Capture the cell that displays the provided text and extract its [x, y] central coordinate. 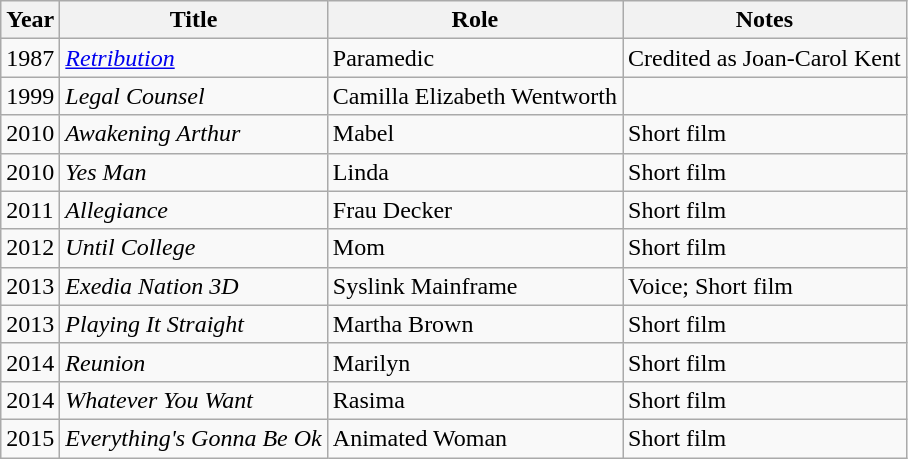
Syslink Mainframe [474, 286]
1987 [30, 58]
Playing It Straight [194, 324]
Martha Brown [474, 324]
Reunion [194, 362]
Exedia Nation 3D [194, 286]
Credited as Joan-Carol Kent [765, 58]
Everything's Gonna Be Ok [194, 438]
Frau Decker [474, 210]
2012 [30, 248]
Retribution [194, 58]
Awakening Arthur [194, 134]
Year [30, 20]
2015 [30, 438]
Allegiance [194, 210]
1999 [30, 96]
Voice; Short film [765, 286]
Role [474, 20]
Yes Man [194, 172]
Marilyn [474, 362]
Legal Counsel [194, 96]
Rasima [474, 400]
Mom [474, 248]
Until College [194, 248]
Paramedic [474, 58]
Animated Woman [474, 438]
Notes [765, 20]
Linda [474, 172]
2011 [30, 210]
Whatever You Want [194, 400]
Mabel [474, 134]
Camilla Elizabeth Wentworth [474, 96]
Title [194, 20]
